From the cell containing the given text, extract its center point as (x, y) coordinate. 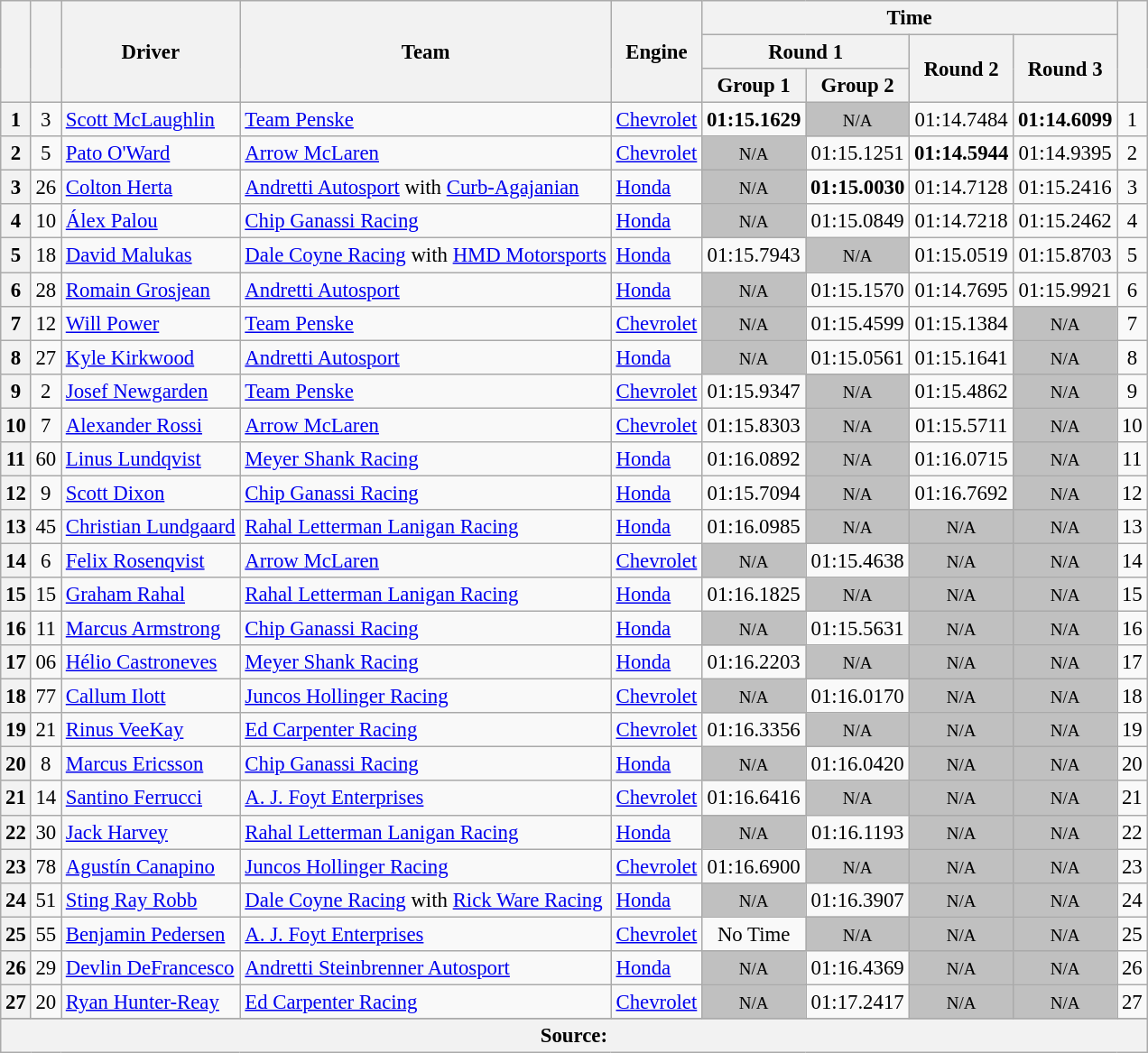
01:16.0715 (962, 459)
60 (45, 459)
01:14.6099 (1065, 120)
01:15.1641 (962, 357)
Group 1 (755, 86)
01:16.0985 (755, 527)
Marcus Ericsson (152, 764)
Colton Herta (152, 188)
Time (910, 18)
01:16.7692 (962, 493)
01:15.8703 (1065, 255)
Hélio Castroneves (152, 662)
Jack Harvey (152, 832)
Scott McLaughlin (152, 120)
01:16.3907 (857, 900)
Team (426, 52)
Pato O'Ward (152, 153)
Graham Rahal (152, 595)
01:15.9921 (1065, 290)
01:16.6416 (755, 799)
01:15.4638 (857, 560)
01:15.2416 (1065, 188)
01:15.0519 (962, 255)
Andretti Autosport with Curb-Agajanian (426, 188)
Scott Dixon (152, 493)
Devlin DeFrancesco (152, 968)
01:15.9347 (755, 391)
Kyle Kirkwood (152, 357)
01:16.0420 (857, 764)
01:16.6900 (755, 866)
01:15.7094 (755, 493)
No Time (755, 934)
Dale Coyne Racing with HMD Motorsports (426, 255)
Felix Rosenqvist (152, 560)
01:15.2462 (1065, 221)
Santino Ferrucci (152, 799)
01:16.1193 (857, 832)
Dale Coyne Racing with Rick Ware Racing (426, 900)
Round 2 (962, 69)
Romain Grosjean (152, 290)
01:14.7484 (962, 120)
30 (45, 832)
Round 3 (1065, 69)
01:16.2203 (755, 662)
01:14.5944 (962, 153)
01:15.4862 (962, 391)
Marcus Armstrong (152, 629)
01:15.8303 (755, 425)
01:14.7218 (962, 221)
01:15.1384 (962, 323)
01:16.1825 (755, 595)
Sting Ray Robb (152, 900)
Linus Lundqvist (152, 459)
Benjamin Pedersen (152, 934)
55 (45, 934)
51 (45, 900)
01:17.2417 (857, 1002)
Rinus VeeKay (152, 730)
01:15.0561 (857, 357)
29 (45, 968)
Group 2 (857, 86)
01:14.7128 (962, 188)
01:15.0849 (857, 221)
28 (45, 290)
01:15.5711 (962, 425)
01:15.4599 (857, 323)
01:15.1570 (857, 290)
Callum Ilott (152, 697)
Ryan Hunter-Reay (152, 1002)
Will Power (152, 323)
Round 1 (806, 52)
01:16.0892 (755, 459)
Josef Newgarden (152, 391)
01:16.4369 (857, 968)
01:15.0030 (857, 188)
01:15.1251 (857, 153)
01:14.9395 (1065, 153)
01:14.7695 (962, 290)
01:16.0170 (857, 697)
01:15.5631 (857, 629)
Andretti Steinbrenner Autosport (426, 968)
01:15.1629 (755, 120)
Source: (574, 1036)
01:16.3356 (755, 730)
Driver (152, 52)
Agustín Canapino (152, 866)
78 (45, 866)
Alexander Rossi (152, 425)
06 (45, 662)
45 (45, 527)
David Malukas (152, 255)
Engine (656, 52)
Álex Palou (152, 221)
01:15.7943 (755, 255)
77 (45, 697)
Christian Lundgaard (152, 527)
